Detect which cell encompasses the target text, then output its (x, y) center coordinate. 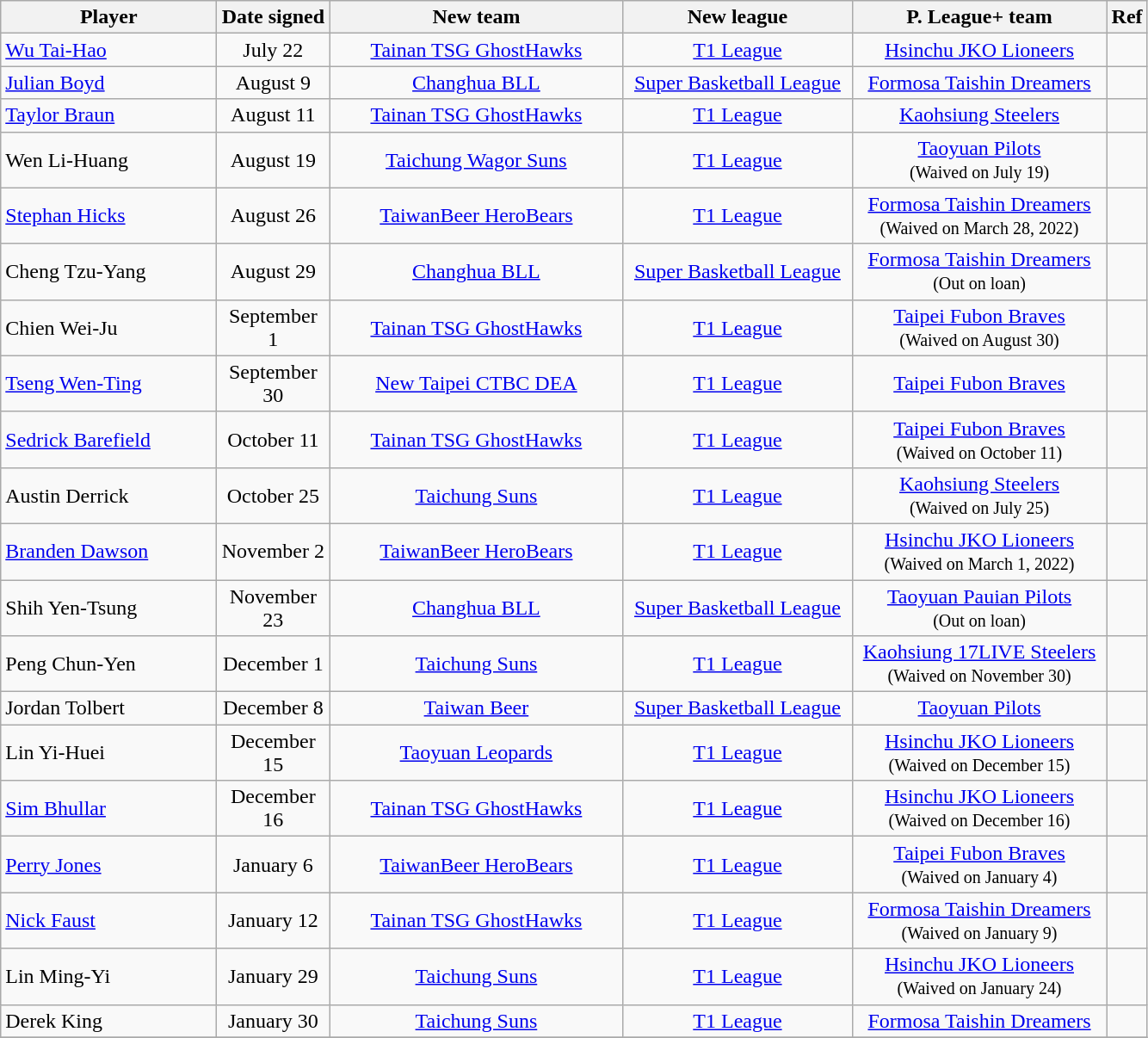
Wu Tai-Hao (108, 50)
Hsinchu JKO Lioneers(Waived on March 1, 2022) (979, 551)
Lin Ming-Yi (108, 976)
Sim Bhullar (108, 809)
November 2 (274, 551)
Hsinchu JKO Lioneers(Waived on December 16) (979, 809)
October 25 (274, 496)
Taylor Braun (108, 115)
Peng Chun-Yen (108, 664)
July 22 (274, 50)
January 29 (274, 976)
Cheng Tzu-Yang (108, 272)
Julian Boyd (108, 83)
August 19 (274, 160)
New team (477, 17)
August 11 (274, 115)
Hsinchu JKO Lioneers(Waived on December 15) (979, 752)
New Taipei CTBC DEA (477, 384)
Taipei Fubon Braves(Waived on January 4) (979, 864)
December 8 (274, 708)
Taipei Fubon Braves(Waived on October 11) (979, 439)
Hsinchu JKO Lioneers (979, 50)
Austin Derrick (108, 496)
Tseng Wen-Ting (108, 384)
Jordan Tolbert (108, 708)
Kaohsiung Steelers(Waived on July 25) (979, 496)
Stephan Hicks (108, 215)
Chien Wei-Ju (108, 327)
December 16 (274, 809)
Formosa Taishin Dreamers(Waived on January 9) (979, 921)
Derek King (108, 1021)
Taichung Wagor Suns (477, 160)
Date signed (274, 17)
Hsinchu JKO Lioneers(Waived on January 24) (979, 976)
Player (108, 17)
Taiwan Beer (477, 708)
Taoyuan Pilots(Waived on July 19) (979, 160)
Sedrick Barefield (108, 439)
Lin Yi-Huei (108, 752)
Taoyuan Pauian Pilots(Out on loan) (979, 608)
Taoyuan Leopards (477, 752)
December 15 (274, 752)
Kaohsiung 17LIVE Steelers(Waived on November 30) (979, 664)
January 6 (274, 864)
November 23 (274, 608)
January 30 (274, 1021)
New league (738, 17)
Taipei Fubon Braves(Waived on August 30) (979, 327)
Ref (1127, 17)
Perry Jones (108, 864)
August 9 (274, 83)
September 1 (274, 327)
Taoyuan Pilots (979, 708)
October 11 (274, 439)
December 1 (274, 664)
Nick Faust (108, 921)
Shih Yen-Tsung (108, 608)
January 12 (274, 921)
Formosa Taishin Dreamers(Out on loan) (979, 272)
Branden Dawson (108, 551)
September 30 (274, 384)
Kaohsiung Steelers (979, 115)
P. League+ team (979, 17)
Formosa Taishin Dreamers(Waived on March 28, 2022) (979, 215)
August 29 (274, 272)
August 26 (274, 215)
Taipei Fubon Braves (979, 384)
Wen Li-Huang (108, 160)
